Detect which cell encompasses the target text, then output its (x, y) center coordinate. 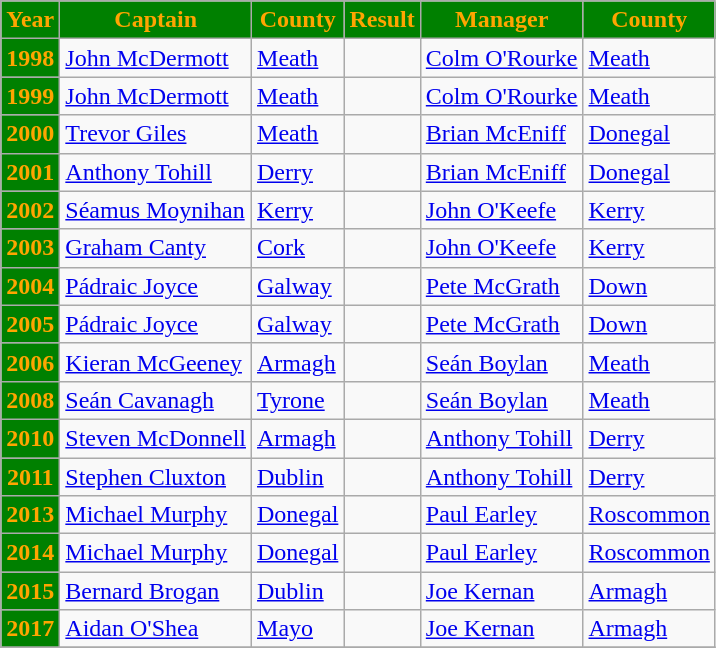
2000 (30, 134)
Manager (502, 20)
Stephen Cluxton (156, 477)
2003 (30, 248)
1998 (30, 58)
2015 (30, 591)
2006 (30, 362)
Cork (298, 248)
2011 (30, 477)
2014 (30, 553)
Graham Canty (156, 248)
Séamus Moynihan (156, 210)
Year (30, 20)
2005 (30, 324)
Steven McDonnell (156, 438)
Bernard Brogan (156, 591)
1999 (30, 96)
2013 (30, 515)
Seán Cavanagh (156, 400)
Result (382, 20)
Kieran McGeeney (156, 362)
Trevor Giles (156, 134)
Mayo (298, 629)
2004 (30, 286)
2010 (30, 438)
2002 (30, 210)
Captain (156, 20)
Tyrone (298, 400)
2017 (30, 629)
2008 (30, 400)
Aidan O'Shea (156, 629)
2001 (30, 172)
